Scan for the cell matching the given text and deliver its (X, Y) coordinate at center. 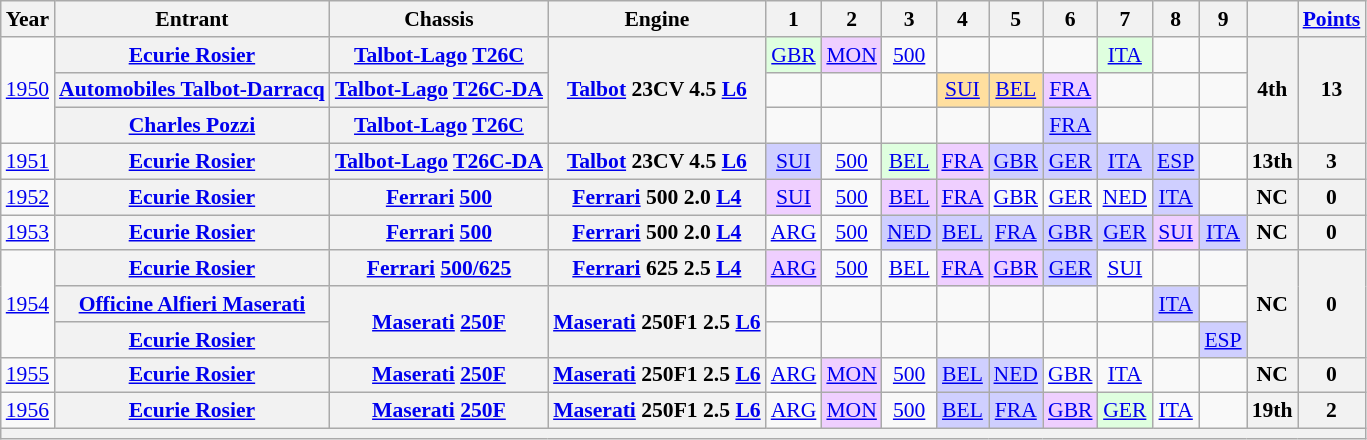
Automobiles Talbot-Darracq (192, 90)
6 (1070, 19)
1956 (28, 411)
1951 (28, 162)
13th (1272, 162)
8 (1176, 19)
1950 (28, 90)
Ferrari 625 2.5 L4 (657, 269)
13 (1332, 90)
7 (1125, 19)
Ferrari 500/625 (439, 269)
Charles Pozzi (192, 126)
4 (962, 19)
1955 (28, 375)
Year (28, 19)
Entrant (192, 19)
1952 (28, 197)
1 (794, 19)
Points (1332, 19)
19th (1272, 411)
Chassis (439, 19)
1953 (28, 233)
9 (1222, 19)
1954 (28, 304)
4th (1272, 90)
5 (1016, 19)
Officine Alfieri Maserati (192, 304)
Engine (657, 19)
